Return [x, y] of the center of cell containing provided text 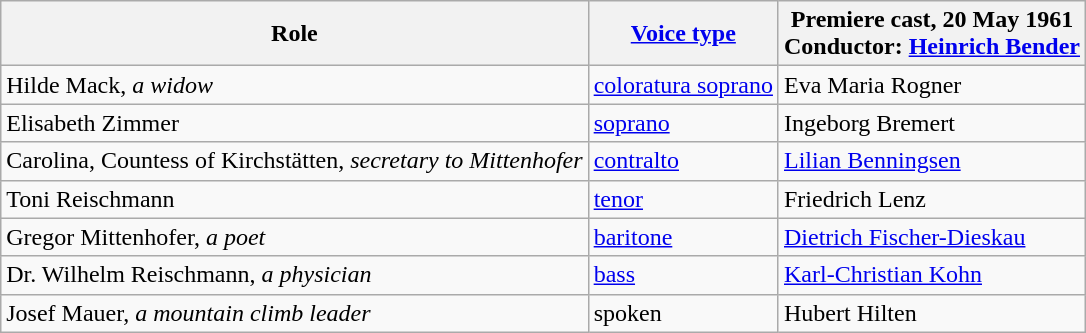
soprano [683, 123]
Toni Reischmann [294, 199]
tenor [683, 199]
Josef Mauer, a mountain climb leader [294, 313]
Lilian Benningsen [932, 161]
Role [294, 34]
Dietrich Fischer-Dieskau [932, 237]
baritone [683, 237]
spoken [683, 313]
Karl-Christian Kohn [932, 275]
Ingeborg Bremert [932, 123]
Voice type [683, 34]
bass [683, 275]
Gregor Mittenhofer, a poet [294, 237]
contralto [683, 161]
Friedrich Lenz [932, 199]
Eva Maria Rogner [932, 85]
coloratura soprano [683, 85]
Hubert Hilten [932, 313]
Hilde Mack, a widow [294, 85]
Premiere cast, 20 May 1961Conductor: Heinrich Bender [932, 34]
Carolina, Countess of Kirchstätten, secretary to Mittenhofer [294, 161]
Dr. Wilhelm Reischmann, a physician [294, 275]
Elisabeth Zimmer [294, 123]
